Pinpoint the cell where the given text exists, returning its (X, Y) midpoint coordinate. 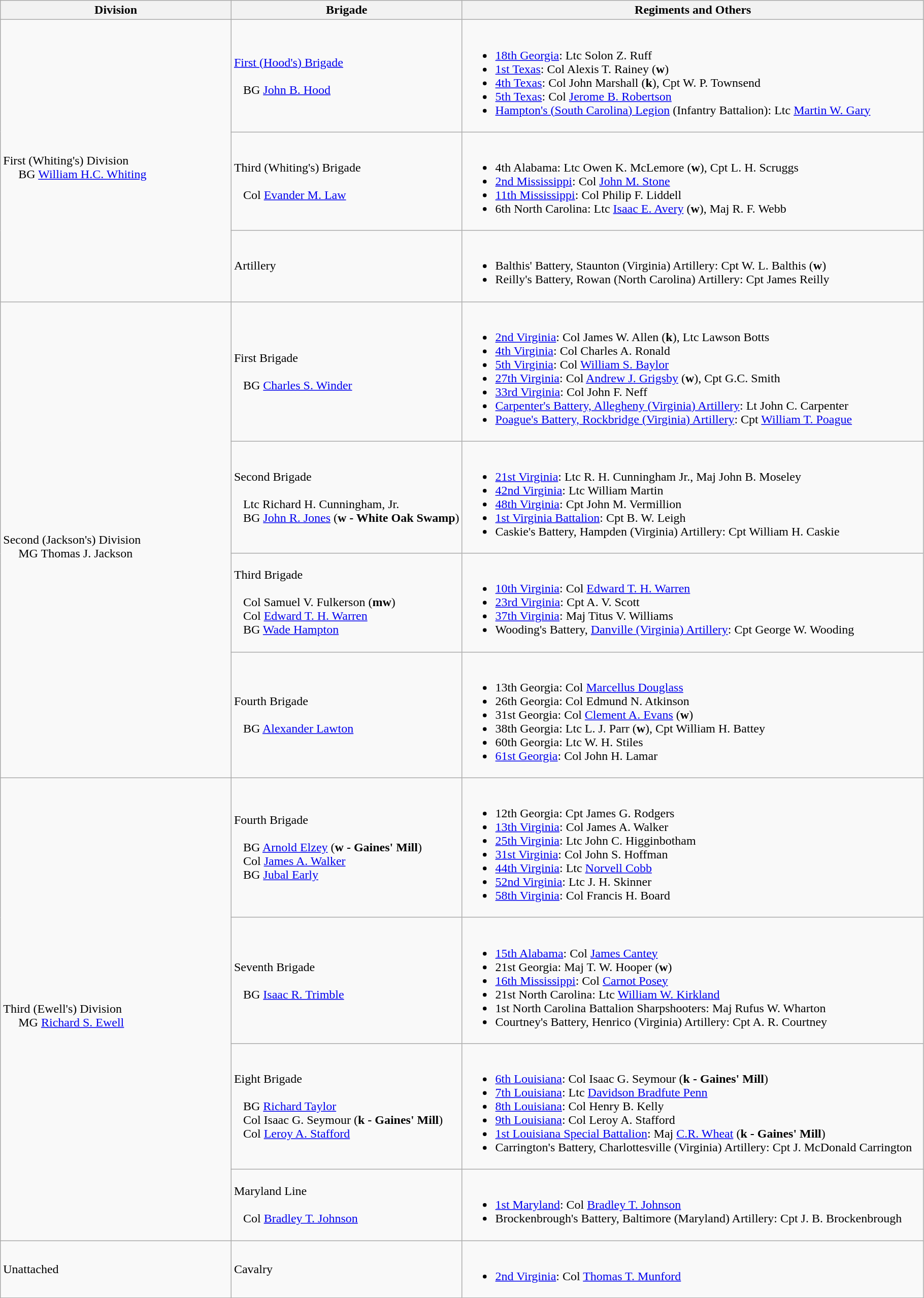
First Brigade BG Charles S. Winder (346, 372)
2nd Virginia: Col Thomas T. Munford (692, 1269)
Unattached (116, 1269)
Artillery (346, 266)
Fourth Brigade BG Alexander Lawton (346, 715)
Second (Jackson's) Division MG Thomas J. Jackson (116, 540)
Seventh Brigade BG Isaac R. Trimble (346, 980)
Balthis' Battery, Staunton (Virginia) Artillery: Cpt W. L. Balthis (w)Reilly's Battery, Rowan (North Carolina) Artillery: Cpt James Reilly (692, 266)
First (Whiting's) Division BG William H.C. Whiting (116, 160)
Third (Ewell's) Division MG Richard S. Ewell (116, 1009)
Maryland Line Col Bradley T. Johnson (346, 1205)
Fourth Brigade BG Arnold Elzey (w - Gaines' Mill) Col James A. Walker BG Jubal Early (346, 848)
Regiments and Others (692, 10)
Second Brigade Ltc Richard H. Cunningham, Jr. BG John R. Jones (w - White Oak Swamp) (346, 497)
Third Brigade Col Samuel V. Fulkerson (mw) Col Edward T. H. Warren BG Wade Hampton (346, 603)
Brigade (346, 10)
1st Maryland: Col Bradley T. JohnsonBrockenbrough's Battery, Baltimore (Maryland) Artillery: Cpt J. B. Brockenbrough (692, 1205)
Third (Whiting's) Brigade Col Evander M. Law (346, 181)
Cavalry (346, 1269)
Eight Brigade BG Richard Taylor Col Isaac G. Seymour (k - Gaines' Mill) Col Leroy A. Stafford (346, 1106)
Division (116, 10)
First (Hood's) Brigade BG John B. Hood (346, 76)
